Identify which cell holds the provided text, then report its (x, y) central coordinate. 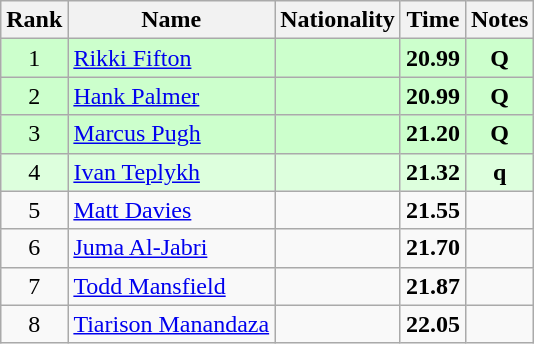
Marcus Pugh (172, 134)
22.05 (432, 324)
Hank Palmer (172, 96)
21.55 (432, 210)
6 (34, 248)
Nationality (338, 20)
Ivan Teplykh (172, 172)
Juma Al-Jabri (172, 248)
Notes (499, 20)
Tiarison Manandaza (172, 324)
Rank (34, 20)
7 (34, 286)
q (499, 172)
Time (432, 20)
Rikki Fifton (172, 58)
21.32 (432, 172)
21.70 (432, 248)
4 (34, 172)
2 (34, 96)
8 (34, 324)
21.87 (432, 286)
5 (34, 210)
1 (34, 58)
21.20 (432, 134)
Todd Mansfield (172, 286)
Matt Davies (172, 210)
3 (34, 134)
Name (172, 20)
